Determine the (x, y) coordinate at the center of the cell enclosing the given text.  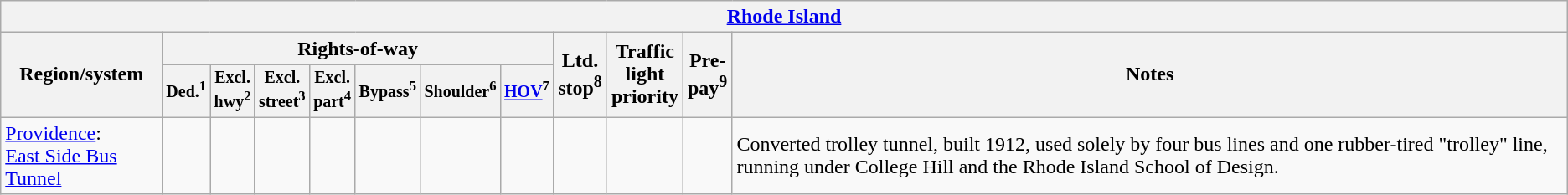
Bypass5 (388, 90)
Ltd.stop8 (580, 75)
HOV7 (526, 90)
Notes (1149, 75)
Pre-pay9 (707, 75)
Rhode Island (784, 17)
Rights-of-way (358, 49)
Ded.1 (186, 90)
Excl.street3 (281, 90)
Excl.hwy2 (233, 90)
Providence:East Side Bus Tunnel (82, 156)
Excl.part4 (332, 90)
Region/system (82, 75)
Shoulder6 (461, 90)
Trafficlightpriority (645, 75)
